Find where the given text appears and provide that cell's center as (X, Y) coordinate. 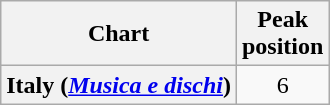
Italy (Musica e dischi) (119, 85)
6 (282, 85)
Chart (119, 34)
Peakposition (282, 34)
